For the text-containing cell, return its midpoint in (X, Y) coordinate format. 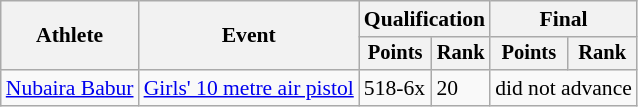
Nubaira Babur (70, 88)
Final (564, 19)
Athlete (70, 36)
518-6x (396, 88)
Girls' 10 metre air pistol (249, 88)
20 (460, 88)
Event (249, 36)
did not advance (564, 88)
Qualification (424, 19)
